For the text-containing cell, return its midpoint in [x, y] coordinate format. 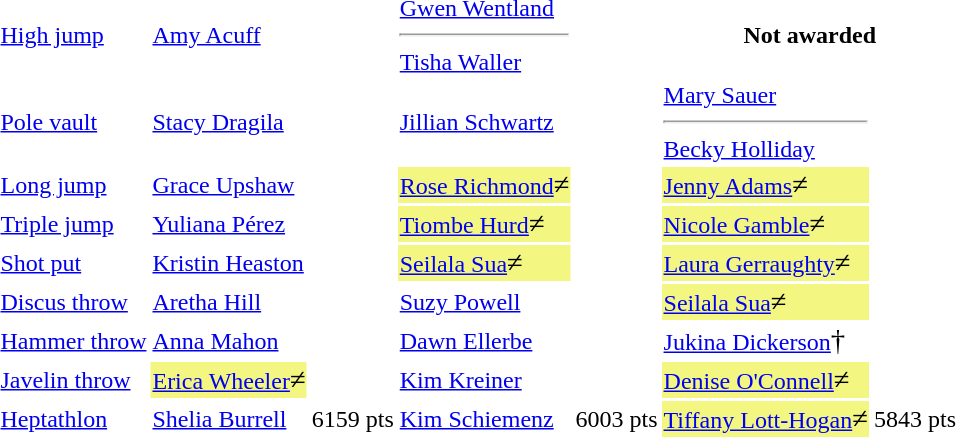
Denise O'Connell≠ [766, 380]
6159 pts [352, 419]
Mary SauerBecky Holliday [766, 122]
Yuliana Pérez [229, 224]
Stacy Dragila [229, 122]
Kim Kreiner [484, 380]
Grace Upshaw [229, 185]
Tiffany Lott-Hogan≠ [766, 419]
Tiombe Hurd≠ [484, 224]
Anna Mahon [229, 341]
Jenny Adams≠ [766, 185]
Shelia Burrell [229, 419]
6003 pts [616, 419]
Jillian Schwartz [484, 122]
Erica Wheeler≠ [229, 380]
Jukina Dickerson† [766, 341]
Laura Gerraughty≠ [766, 263]
Suzy Powell [484, 302]
Rose Richmond≠ [484, 185]
Nicole Gamble≠ [766, 224]
Aretha Hill [229, 302]
Dawn Ellerbe [484, 341]
Kristin Heaston [229, 263]
Kim Schiemenz [484, 419]
